For the text-containing cell, return its midpoint in [x, y] coordinate format. 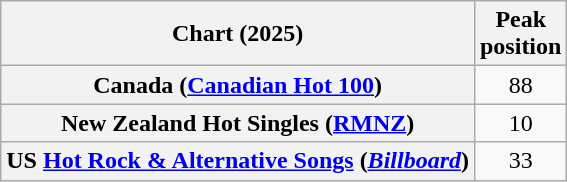
88 [520, 85]
10 [520, 123]
Chart (2025) [238, 34]
Peakposition [520, 34]
New Zealand Hot Singles (RMNZ) [238, 123]
Canada (Canadian Hot 100) [238, 85]
33 [520, 161]
US Hot Rock & Alternative Songs (Billboard) [238, 161]
